Extract the [X, Y] coordinate from the center of the cell holding the provided text.  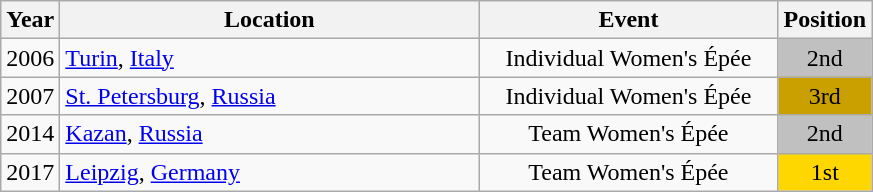
Leipzig, Germany [270, 172]
2006 [30, 58]
Kazan, Russia [270, 134]
Event [628, 20]
2017 [30, 172]
Position [825, 20]
2007 [30, 96]
Year [30, 20]
Location [270, 20]
3rd [825, 96]
2014 [30, 134]
Turin, Italy [270, 58]
St. Petersburg, Russia [270, 96]
1st [825, 172]
